Find where the given text appears and provide that cell's center as [X, Y] coordinate. 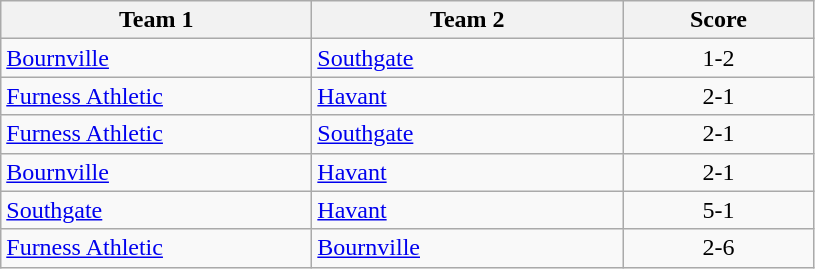
1-2 [718, 58]
5-1 [718, 210]
Team 2 [468, 20]
2-6 [718, 248]
Score [718, 20]
Team 1 [156, 20]
